Detect which cell encompasses the target text, then output its (x, y) center coordinate. 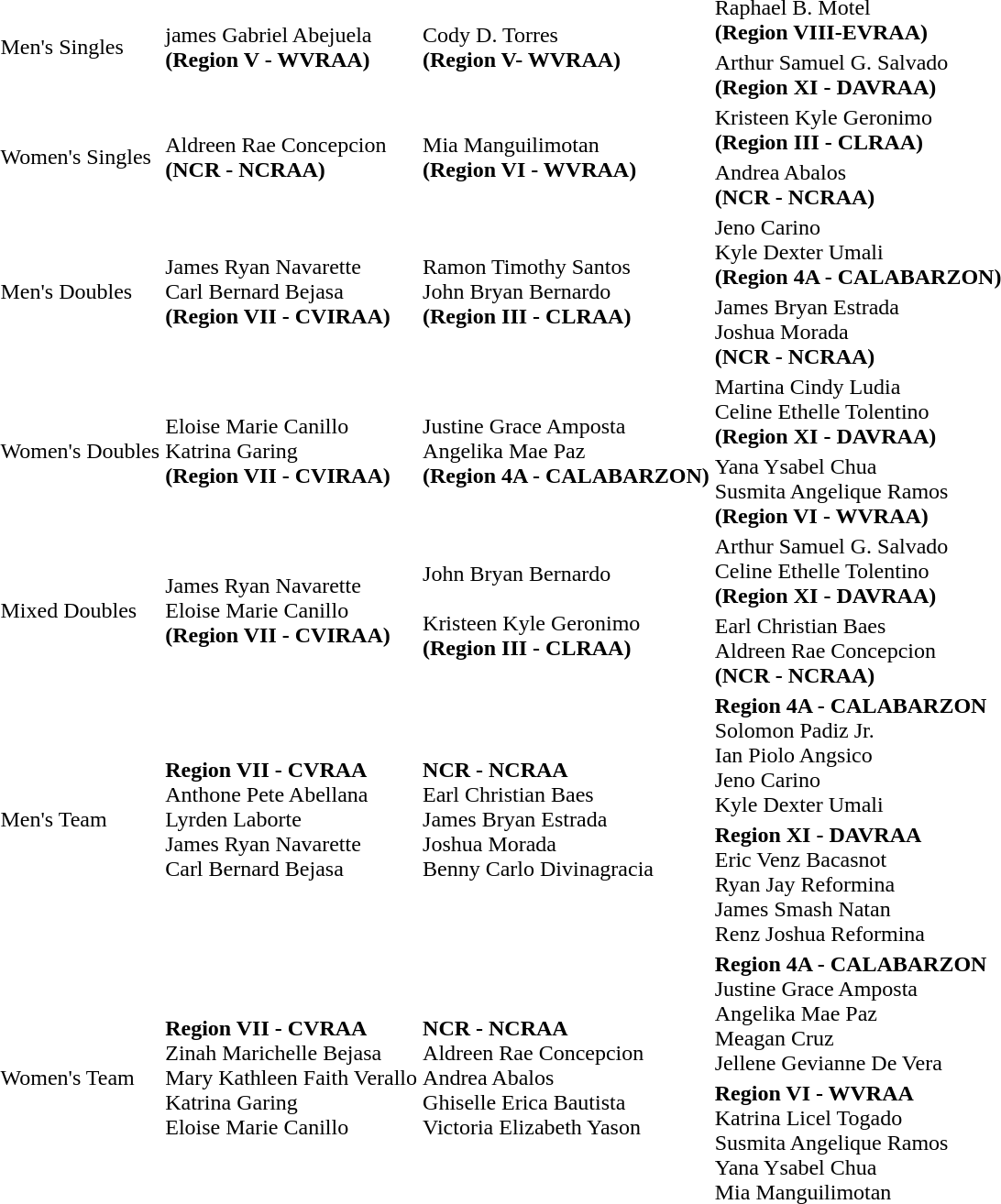
NCR - NCRAAEarl Christian BaesJames Bryan EstradaJoshua MoradaBenny Carlo Divinagracia (566, 819)
James Ryan NavaretteCarl Bernard Bejasa(Region VII - CVIRAA) (291, 291)
Eloise Marie Canillo Katrina Garing (Region VII - CVIRAA) (291, 451)
Ramon Timothy SantosJohn Bryan Bernardo(Region III - CLRAA) (566, 291)
John Bryan Bernardo Kristeen Kyle Geronimo (Region III - CLRAA) (566, 610)
James Ryan Navarette Eloise Marie Canillo (Region VII - CVIRAA) (291, 610)
Mia Manguilimotan(Region VI - WVRAA) (566, 158)
Justine Grace AmpostaAngelika Mae Paz(Region 4A - CALABARZON) (566, 451)
Region VII - CVRAAAnthone Pete AbellanaLyrden LaborteJames Ryan NavaretteCarl Bernard Bejasa (291, 819)
Aldreen Rae Concepcion(NCR - NCRAA) (291, 158)
